Determine the [x, y] coordinate at the center of the cell enclosing the given text.  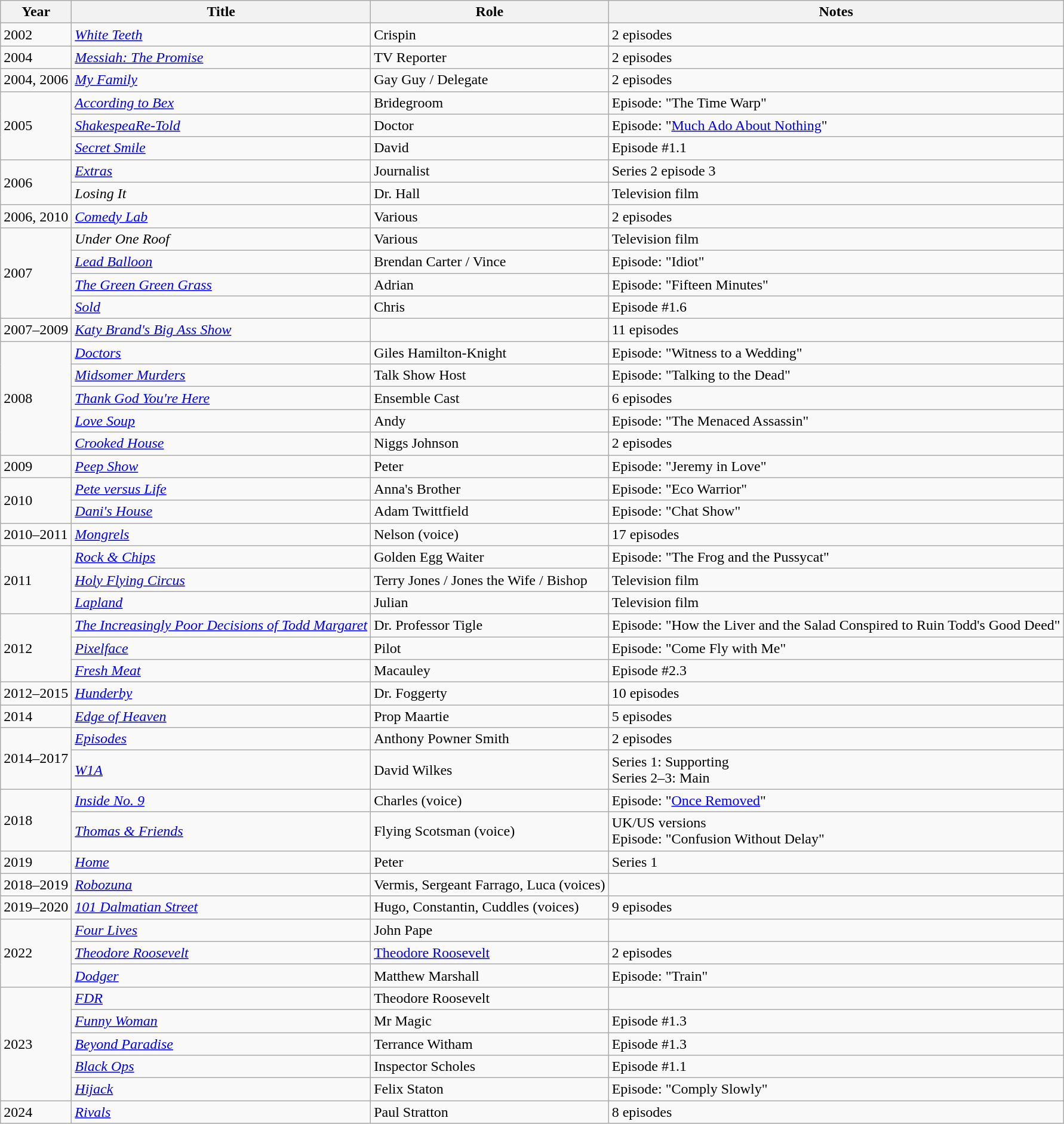
2011 [36, 580]
Extras [221, 171]
Holy Flying Circus [221, 580]
Episode: "Talking to the Dead" [836, 375]
Andy [490, 421]
Ensemble Cast [490, 398]
Episode: "Comply Slowly" [836, 1089]
Title [221, 12]
10 episodes [836, 694]
Year [36, 12]
Paul Stratton [490, 1112]
Brendan Carter / Vince [490, 261]
Felix Staton [490, 1089]
2005 [36, 125]
John Pape [490, 930]
Niggs Johnson [490, 444]
White Teeth [221, 35]
2019 [36, 862]
Anthony Powner Smith [490, 739]
Journalist [490, 171]
Edge of Heaven [221, 716]
Dodger [221, 975]
Beyond Paradise [221, 1044]
Rock & Chips [221, 557]
Mongrels [221, 534]
W1A [221, 770]
2014–2017 [36, 758]
2006, 2010 [36, 216]
Vermis, Sergeant Farrago, Luca (voices) [490, 885]
Episode: "The Frog and the Pussycat" [836, 557]
2010 [36, 500]
Secret Smile [221, 148]
2006 [36, 182]
Macauley [490, 671]
Love Soup [221, 421]
Rivals [221, 1112]
Role [490, 12]
2018–2019 [36, 885]
Sold [221, 307]
Pilot [490, 648]
Messiah: The Promise [221, 57]
Anna's Brother [490, 489]
Matthew Marshall [490, 975]
2019–2020 [36, 907]
Fresh Meat [221, 671]
Home [221, 862]
Episode: "The Menaced Assassin" [836, 421]
2018 [36, 820]
David Wilkes [490, 770]
Inspector Scholes [490, 1067]
2008 [36, 398]
Series 1 [836, 862]
Dr. Professor Tigle [490, 625]
2012 [36, 648]
Episode: "Chat Show" [836, 512]
Chris [490, 307]
Thomas & Friends [221, 831]
My Family [221, 80]
Thank God You're Here [221, 398]
David [490, 148]
Pete versus Life [221, 489]
Series 1: SupportingSeries 2–3: Main [836, 770]
The Increasingly Poor Decisions of Todd Margaret [221, 625]
Adam Twittfield [490, 512]
Episode: "Come Fly with Me" [836, 648]
Giles Hamilton-Knight [490, 353]
Hijack [221, 1089]
2010–2011 [36, 534]
5 episodes [836, 716]
8 episodes [836, 1112]
Talk Show Host [490, 375]
Terry Jones / Jones the Wife / Bishop [490, 580]
Midsomer Murders [221, 375]
Notes [836, 12]
Dr. Hall [490, 193]
Mr Magic [490, 1021]
Hunderby [221, 694]
Charles (voice) [490, 800]
Terrance Witham [490, 1044]
2007–2009 [36, 330]
2022 [36, 953]
Bridegroom [490, 103]
Flying Scotsman (voice) [490, 831]
Peep Show [221, 466]
Prop Maartie [490, 716]
Katy Brand's Big Ass Show [221, 330]
Robozuna [221, 885]
Adrian [490, 285]
Hugo, Constantin, Cuddles (voices) [490, 907]
Doctors [221, 353]
2014 [36, 716]
Gay Guy / Delegate [490, 80]
UK/US versionsEpisode: "Confusion Without Delay" [836, 831]
Crooked House [221, 444]
Episode: "Train" [836, 975]
Lapland [221, 602]
Pixelface [221, 648]
2004 [36, 57]
Episodes [221, 739]
2002 [36, 35]
FDR [221, 998]
Comedy Lab [221, 216]
Episode: "Jeremy in Love" [836, 466]
11 episodes [836, 330]
2004, 2006 [36, 80]
Episode #2.3 [836, 671]
According to Bex [221, 103]
Inside No. 9 [221, 800]
Episode #1.6 [836, 307]
Crispin [490, 35]
Losing It [221, 193]
17 episodes [836, 534]
2023 [36, 1043]
Dani's House [221, 512]
Funny Woman [221, 1021]
Nelson (voice) [490, 534]
Episode: "Once Removed" [836, 800]
Four Lives [221, 930]
6 episodes [836, 398]
Series 2 episode 3 [836, 171]
TV Reporter [490, 57]
Doctor [490, 125]
9 episodes [836, 907]
Episode: "Witness to a Wedding" [836, 353]
Episode: "How the Liver and the Salad Conspired to Ruin Todd's Good Deed" [836, 625]
Black Ops [221, 1067]
101 Dalmatian Street [221, 907]
2009 [36, 466]
Episode: "Fifteen Minutes" [836, 285]
2007 [36, 273]
Episode: "Eco Warrior" [836, 489]
Julian [490, 602]
Dr. Foggerty [490, 694]
Episode: "Idiot" [836, 261]
Under One Roof [221, 239]
Episode: "The Time Warp" [836, 103]
Lead Balloon [221, 261]
2024 [36, 1112]
Golden Egg Waiter [490, 557]
The Green Green Grass [221, 285]
Episode: "Much Ado About Nothing" [836, 125]
2012–2015 [36, 694]
ShakespeaRe-Told [221, 125]
